Return (X, Y) of the center of cell containing provided text 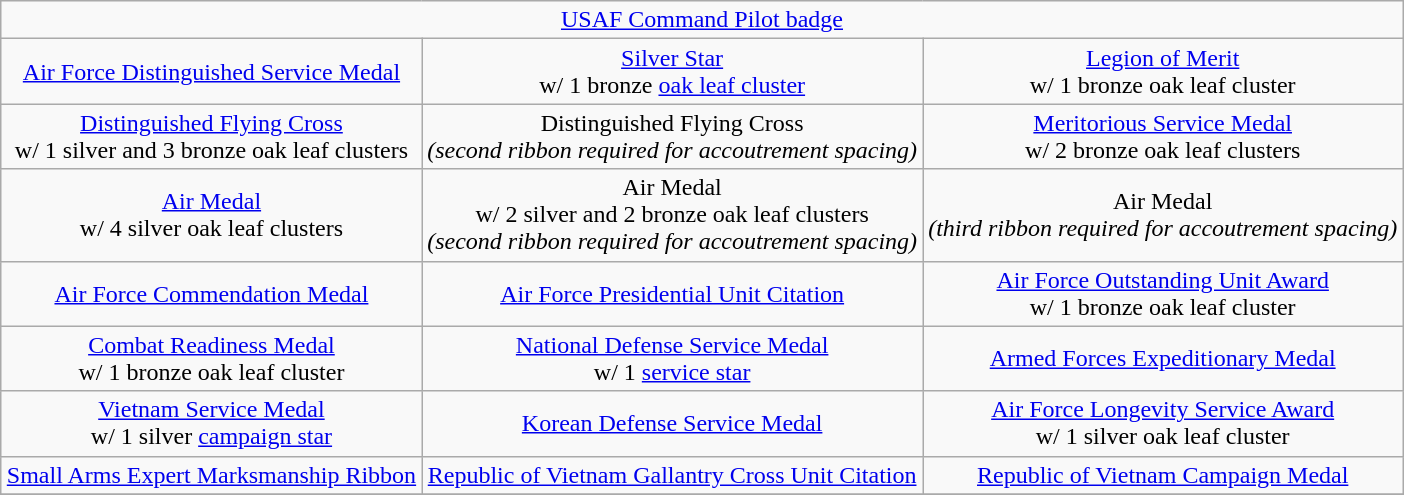
USAF Command Pilot badge (702, 20)
Air Force Presidential Unit Citation (672, 294)
Air Force Commendation Medal (211, 294)
National Defense Service Medalw/ 1 service star (672, 358)
Republic of Vietnam Campaign Medal (1163, 475)
Air Force Longevity Service Awardw/ 1 silver oak leaf cluster (1163, 424)
Armed Forces Expeditionary Medal (1163, 358)
Air Medal(third ribbon required for accoutrement spacing) (1163, 215)
Air Force Outstanding Unit Awardw/ 1 bronze oak leaf cluster (1163, 294)
Air Force Distinguished Service Medal (211, 72)
Silver Starw/ 1 bronze oak leaf cluster (672, 72)
Air Medalw/ 2 silver and 2 bronze oak leaf clusters(second ribbon required for accoutrement spacing) (672, 215)
Small Arms Expert Marksmanship Ribbon (211, 475)
Republic of Vietnam Gallantry Cross Unit Citation (672, 475)
Distinguished Flying Cross(second ribbon required for accoutrement spacing) (672, 136)
Combat Readiness Medalw/ 1 bronze oak leaf cluster (211, 358)
Air Medalw/ 4 silver oak leaf clusters (211, 215)
Vietnam Service Medalw/ 1 silver campaign star (211, 424)
Legion of Meritw/ 1 bronze oak leaf cluster (1163, 72)
Korean Defense Service Medal (672, 424)
Distinguished Flying Crossw/ 1 silver and 3 bronze oak leaf clusters (211, 136)
Meritorious Service Medalw/ 2 bronze oak leaf clusters (1163, 136)
